From the cell containing the given text, extract its center point as [x, y] coordinate. 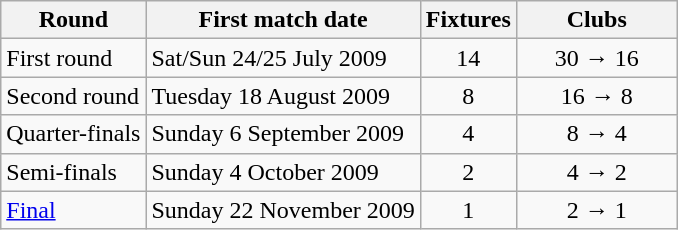
Sunday 4 October 2009 [283, 172]
1 [468, 210]
Round [74, 20]
8 [468, 96]
Fixtures [468, 20]
First round [74, 58]
4 [468, 134]
30 → 16 [596, 58]
Sunday 22 November 2009 [283, 210]
2 → 1 [596, 210]
Quarter-finals [74, 134]
First match date [283, 20]
Final [74, 210]
2 [468, 172]
Sat/Sun 24/25 July 2009 [283, 58]
Second round [74, 96]
14 [468, 58]
Tuesday 18 August 2009 [283, 96]
Clubs [596, 20]
16 → 8 [596, 96]
8 → 4 [596, 134]
4 → 2 [596, 172]
Sunday 6 September 2009 [283, 134]
Semi-finals [74, 172]
